Provide the (X, Y) coordinate of the cell's center where the given text is located.  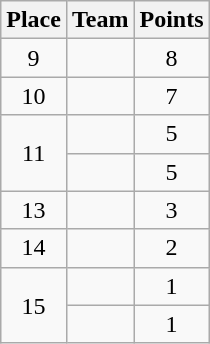
15 (34, 305)
Place (34, 20)
11 (34, 153)
7 (172, 96)
8 (172, 58)
2 (172, 248)
3 (172, 210)
Team (100, 20)
14 (34, 248)
10 (34, 96)
13 (34, 210)
9 (34, 58)
Points (172, 20)
